Provide the [x, y] coordinate of the cell's center where the given text is located.  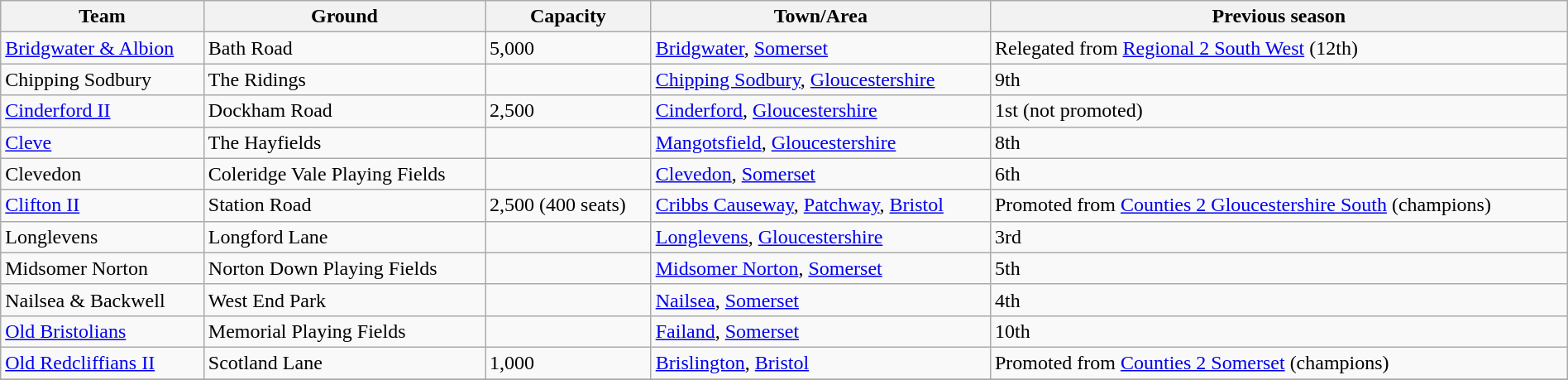
Bridgwater, Somerset [820, 48]
4th [1279, 300]
Promoted from Counties 2 Gloucestershire South (champions) [1279, 205]
Capacity [569, 17]
1st (not promoted) [1279, 111]
9th [1279, 79]
Old Redcliffians II [103, 363]
Brislington, Bristol [820, 363]
Clevedon [103, 174]
Previous season [1279, 17]
Promoted from Counties 2 Somerset (champions) [1279, 363]
5,000 [569, 48]
Bridgwater & Albion [103, 48]
Cinderford, Gloucestershire [820, 111]
Longlevens [103, 237]
Longford Lane [344, 237]
Chipping Sodbury [103, 79]
Ground [344, 17]
6th [1279, 174]
Station Road [344, 205]
West End Park [344, 300]
Team [103, 17]
Bath Road [344, 48]
2,500 [569, 111]
Norton Down Playing Fields [344, 268]
2,500 (400 seats) [569, 205]
Old Bristolians [103, 331]
Chipping Sodbury, Gloucestershire [820, 79]
3rd [1279, 237]
Relegated from Regional 2 South West (12th) [1279, 48]
Mangotsfield, Gloucestershire [820, 142]
Clevedon, Somerset [820, 174]
Failand, Somerset [820, 331]
Longlevens, Gloucestershire [820, 237]
Clifton II [103, 205]
Cribbs Causeway, Patchway, Bristol [820, 205]
Dockham Road [344, 111]
Memorial Playing Fields [344, 331]
Scotland Lane [344, 363]
Midsomer Norton, Somerset [820, 268]
1,000 [569, 363]
10th [1279, 331]
8th [1279, 142]
Town/Area [820, 17]
Nailsea, Somerset [820, 300]
Cleve [103, 142]
Cinderford II [103, 111]
Midsomer Norton [103, 268]
The Ridings [344, 79]
Nailsea & Backwell [103, 300]
5th [1279, 268]
Coleridge Vale Playing Fields [344, 174]
The Hayfields [344, 142]
